Return (x, y) of the center of cell containing provided text 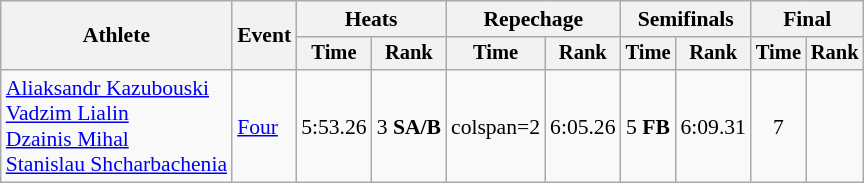
Event (264, 36)
Four (264, 126)
Aliaksandr KazubouskiVadzim LialinDzainis MihalStanislau Shcharbachenia (116, 126)
5 FB (648, 126)
Semifinals (686, 19)
5:53.26 (334, 126)
colspan=2 (496, 126)
Heats (371, 19)
3 SA/B (409, 126)
Final (807, 19)
7 (778, 126)
Athlete (116, 36)
Repechage (534, 19)
6:09.31 (712, 126)
6:05.26 (582, 126)
